For the text-containing cell, return its midpoint in [x, y] coordinate format. 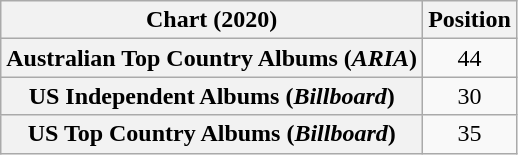
30 [470, 96]
Position [470, 20]
US Independent Albums (Billboard) [212, 96]
44 [470, 58]
Chart (2020) [212, 20]
35 [470, 134]
US Top Country Albums (Billboard) [212, 134]
Australian Top Country Albums (ARIA) [212, 58]
